From the cell containing the given text, extract its center point as [x, y] coordinate. 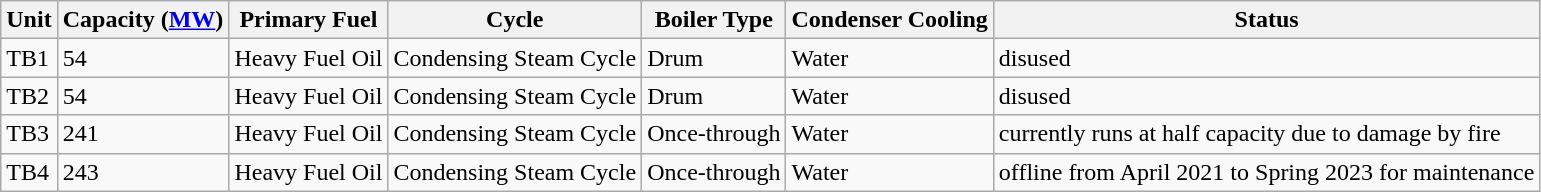
243 [143, 172]
TB2 [29, 96]
Status [1266, 20]
TB3 [29, 134]
Boiler Type [714, 20]
TB4 [29, 172]
Unit [29, 20]
currently runs at half capacity due to damage by fire [1266, 134]
241 [143, 134]
offline from April 2021 to Spring 2023 for maintenance [1266, 172]
Cycle [515, 20]
Condenser Cooling [890, 20]
TB1 [29, 58]
Primary Fuel [308, 20]
Capacity (MW) [143, 20]
